Pinpoint the cell where the given text exists, returning its (x, y) midpoint coordinate. 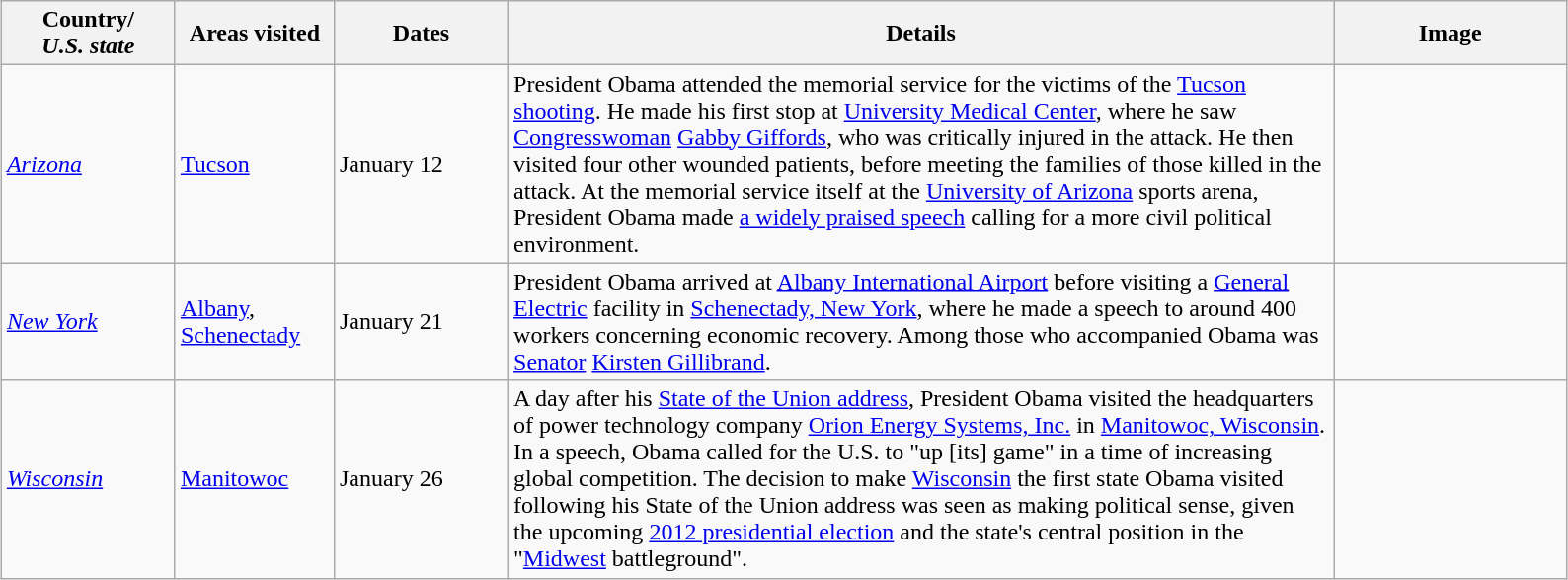
Albany, Schenectady (255, 322)
Manitowoc (255, 479)
Dates (421, 34)
January 12 (421, 164)
Details (921, 34)
Country/U.S. state (88, 34)
January 26 (421, 479)
Arizona (88, 164)
Tucson (255, 164)
Areas visited (255, 34)
January 21 (421, 322)
New York (88, 322)
Image (1450, 34)
Wisconsin (88, 479)
